Locate the cell with the specified text and output its [x, y] center coordinate. 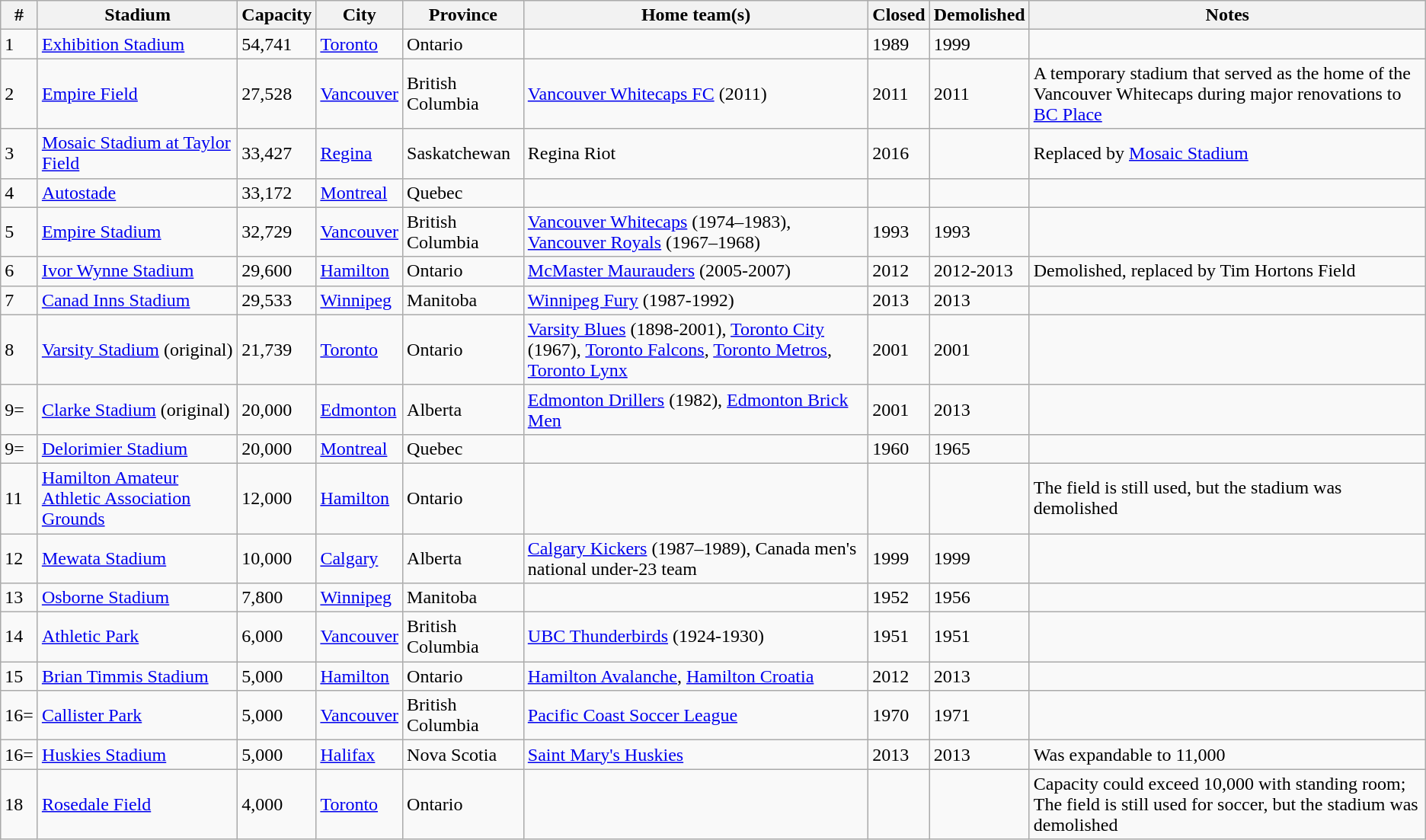
Calgary Kickers (1987–1989), Canada men's national under-23 team [695, 557]
2 [20, 94]
Province [463, 15]
Athletic Park [137, 637]
UBC Thunderbirds (1924-1930) [695, 637]
Saint Mary's Huskies [695, 755]
5 [20, 232]
4 [20, 193]
Capacity could exceed 10,000 with standing room; The field is still used for soccer, but the stadium was demolished [1227, 804]
1960 [899, 449]
1989 [899, 44]
1952 [899, 598]
Calgary [360, 557]
1971 [980, 716]
Regina Riot [695, 154]
3 [20, 154]
7 [20, 300]
6,000 [277, 637]
27,528 [277, 94]
Regina [360, 154]
Hamilton Avalanche, Hamilton Croatia [695, 676]
Mosaic Stadium at Taylor Field [137, 154]
Mewata Stadium [137, 557]
10,000 [277, 557]
Nova Scotia [463, 755]
1 [20, 44]
2016 [899, 154]
1970 [899, 716]
Winnipeg Fury (1987-1992) [695, 300]
32,729 [277, 232]
13 [20, 598]
Clarke Stadium (original) [137, 410]
Delorimier Stadium [137, 449]
1965 [980, 449]
# [20, 15]
Home team(s) [695, 15]
Notes [1227, 15]
54,741 [277, 44]
4,000 [277, 804]
8 [20, 350]
Replaced by Mosaic Stadium [1227, 154]
33,172 [277, 193]
Ivor Wynne Stadium [137, 271]
Empire Stadium [137, 232]
1956 [980, 598]
Vancouver Whitecaps (1974–1983), Vancouver Royals (1967–1968) [695, 232]
Varsity Blues (1898-2001), Toronto City (1967), Toronto Falcons, Toronto Metros, Toronto Lynx [695, 350]
Hamilton Amateur Athletic Association Grounds [137, 498]
11 [20, 498]
Closed [899, 15]
Was expandable to 11,000 [1227, 755]
12,000 [277, 498]
29,600 [277, 271]
Exhibition Stadium [137, 44]
The field is still used, but the stadium was demolished [1227, 498]
2012-2013 [980, 271]
Rosedale Field [137, 804]
Brian Timmis Stadium [137, 676]
21,739 [277, 350]
Edmonton [360, 410]
Capacity [277, 15]
Demolished [980, 15]
McMaster Maurauders (2005-2007) [695, 271]
29,533 [277, 300]
Pacific Coast Soccer League [695, 716]
6 [20, 271]
Canad Inns Stadium [137, 300]
14 [20, 637]
Stadium [137, 15]
Huskies Stadium [137, 755]
City [360, 15]
33,427 [277, 154]
18 [20, 804]
15 [20, 676]
Autostade [137, 193]
Saskatchewan [463, 154]
Varsity Stadium (original) [137, 350]
Empire Field [137, 94]
Callister Park [137, 716]
12 [20, 557]
Edmonton Drillers (1982), Edmonton Brick Men [695, 410]
Halifax [360, 755]
Osborne Stadium [137, 598]
A temporary stadium that served as the home of the Vancouver Whitecaps during major renovations to BC Place [1227, 94]
Demolished, replaced by Tim Hortons Field [1227, 271]
7,800 [277, 598]
Vancouver Whitecaps FC (2011) [695, 94]
